Scan for the cell matching the given text and deliver its (x, y) coordinate at center. 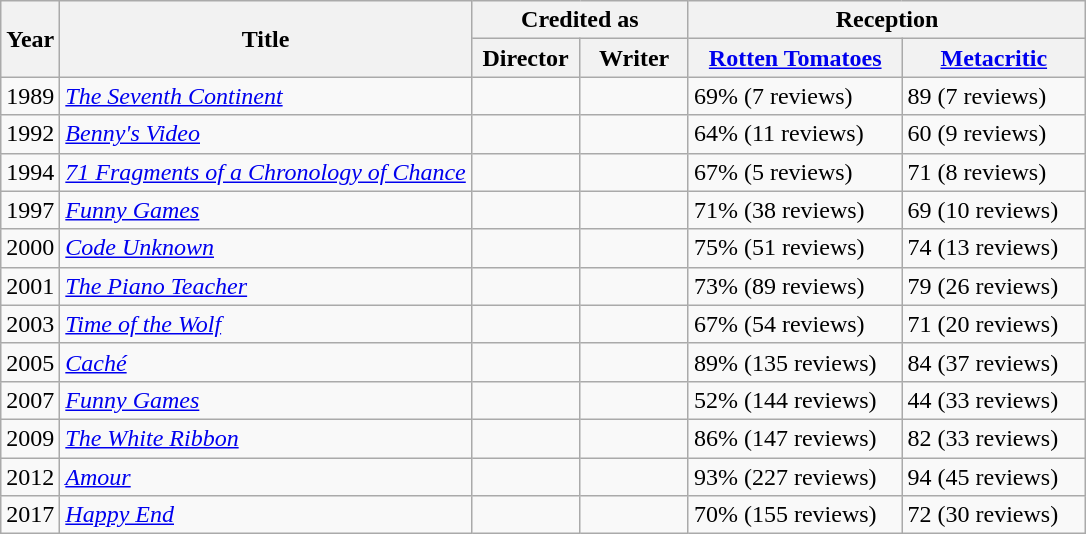
71% (38 reviews) (795, 210)
1989 (30, 96)
64% (11 reviews) (795, 134)
Reception (886, 20)
2017 (30, 515)
70% (155 reviews) (795, 515)
52% (144 reviews) (795, 400)
The White Ribbon (266, 438)
69% (7 reviews) (795, 96)
Metacritic (994, 58)
82 (33 reviews) (994, 438)
Director (526, 58)
67% (54 reviews) (795, 324)
71 Fragments of a Chronology of Chance (266, 172)
The Piano Teacher (266, 286)
Rotten Tomatoes (795, 58)
Benny's Video (266, 134)
2000 (30, 248)
Credited as (580, 20)
The Seventh Continent (266, 96)
86% (147 reviews) (795, 438)
74 (13 reviews) (994, 248)
2009 (30, 438)
1994 (30, 172)
93% (227 reviews) (795, 477)
75% (51 reviews) (795, 248)
Time of the Wolf (266, 324)
44 (33 reviews) (994, 400)
Year (30, 39)
Happy End (266, 515)
71 (8 reviews) (994, 172)
Caché (266, 362)
2005 (30, 362)
2007 (30, 400)
Title (266, 39)
94 (45 reviews) (994, 477)
79 (26 reviews) (994, 286)
Amour (266, 477)
89% (135 reviews) (795, 362)
89 (7 reviews) (994, 96)
2001 (30, 286)
84 (37 reviews) (994, 362)
69 (10 reviews) (994, 210)
60 (9 reviews) (994, 134)
67% (5 reviews) (795, 172)
2012 (30, 477)
Writer (634, 58)
73% (89 reviews) (795, 286)
72 (30 reviews) (994, 515)
1997 (30, 210)
71 (20 reviews) (994, 324)
2003 (30, 324)
1992 (30, 134)
Code Unknown (266, 248)
